Scan for the cell matching the given text and deliver its (X, Y) coordinate at center. 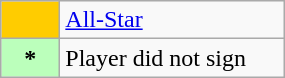
All-Star (172, 20)
Player did not sign (172, 58)
* (30, 58)
